Return the [x, y] coordinate for the center point of the cell that contains the specified text.  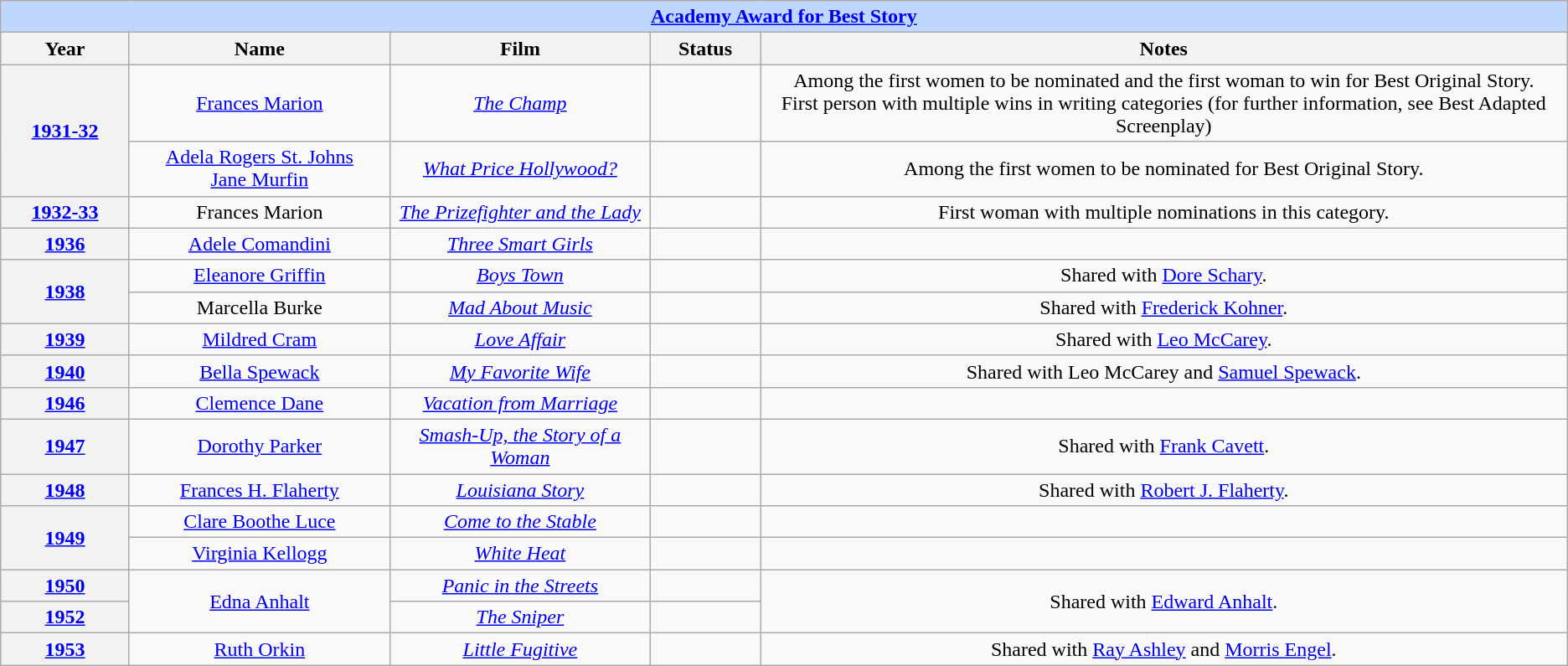
Eleanore Griffin [260, 276]
1948 [65, 490]
Panic in the Streets [519, 586]
The Sniper [519, 617]
1931-32 [65, 131]
Boys Town [519, 276]
1932-33 [65, 212]
1940 [65, 371]
1953 [65, 649]
Clare Boothe Luce [260, 522]
First woman with multiple nominations in this category. [1164, 212]
Frances H. Flaherty [260, 490]
Mildred Cram [260, 339]
Notes [1164, 49]
Among the first women to be nominated for Best Original Story. [1164, 169]
Adela Rogers St. JohnsJane Murfin [260, 169]
Ruth Orkin [260, 649]
Marcella Burke [260, 307]
Shared with Frederick Kohner. [1164, 307]
Name [260, 49]
Year [65, 49]
Three Smart Girls [519, 244]
1952 [65, 617]
Shared with Robert J. Flaherty. [1164, 490]
Shared with Frank Cavett. [1164, 446]
Shared with Leo McCarey and Samuel Spewack. [1164, 371]
Little Fugitive [519, 649]
1947 [65, 446]
The Prizefighter and the Lady [519, 212]
1939 [65, 339]
Love Affair [519, 339]
1949 [65, 538]
Shared with Dore Schary. [1164, 276]
Mad About Music [519, 307]
Clemence Dane [260, 403]
Vacation from Marriage [519, 403]
Academy Award for Best Story [784, 17]
Shared with Leo McCarey. [1164, 339]
Come to the Stable [519, 522]
Film [519, 49]
Shared with Edward Anhalt. [1164, 601]
The Champ [519, 103]
Dorothy Parker [260, 446]
1946 [65, 403]
What Price Hollywood? [519, 169]
1938 [65, 292]
White Heat [519, 554]
1936 [65, 244]
Shared with Ray Ashley and Morris Engel. [1164, 649]
Status [705, 49]
Smash-Up, the Story of a Woman [519, 446]
Bella Spewack [260, 371]
Virginia Kellogg [260, 554]
Louisiana Story [519, 490]
Adele Comandini [260, 244]
My Favorite Wife [519, 371]
1950 [65, 586]
Edna Anhalt [260, 601]
